Search for the cell housing the specified text and yield its [x, y] center coordinate. 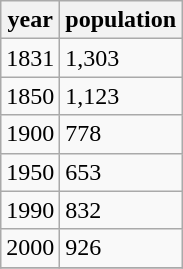
1990 [30, 210]
1,303 [121, 58]
1950 [30, 172]
653 [121, 172]
1900 [30, 134]
832 [121, 210]
year [30, 20]
1850 [30, 96]
1,123 [121, 96]
population [121, 20]
926 [121, 248]
1831 [30, 58]
2000 [30, 248]
778 [121, 134]
